Scan for the cell matching the given text and deliver its [X, Y] coordinate at center. 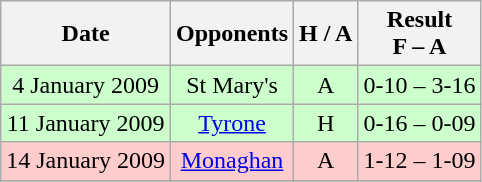
Date [86, 34]
0-16 – 0-09 [420, 123]
H [326, 123]
1-12 – 1-09 [420, 161]
H / A [326, 34]
Monaghan [232, 161]
St Mary's [232, 85]
Tyrone [232, 123]
14 January 2009 [86, 161]
Opponents [232, 34]
4 January 2009 [86, 85]
0-10 – 3-16 [420, 85]
ResultF – A [420, 34]
11 January 2009 [86, 123]
